Provide the [X, Y] coordinate of the cell's center where the given text is located.  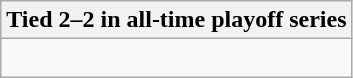
Tied 2–2 in all-time playoff series [176, 20]
